Detect which cell encompasses the target text, then output its (X, Y) center coordinate. 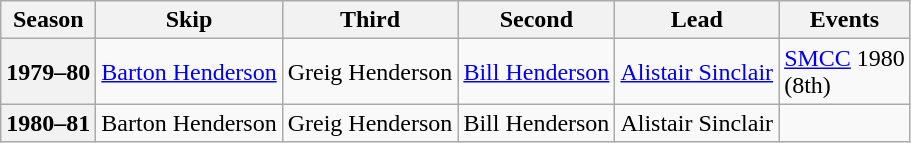
Skip (189, 20)
Second (536, 20)
1980–81 (48, 123)
Events (845, 20)
1979–80 (48, 72)
SMCC 1980 (8th) (845, 72)
Lead (697, 20)
Season (48, 20)
Third (370, 20)
